Determine the [x, y] coordinate at the center of the cell enclosing the given text.  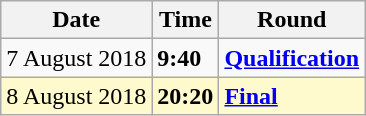
Qualification [292, 58]
7 August 2018 [76, 58]
9:40 [186, 58]
Date [76, 20]
20:20 [186, 96]
Time [186, 20]
8 August 2018 [76, 96]
Final [292, 96]
Round [292, 20]
